Return the [X, Y] coordinate for the center point of the cell that contains the specified text.  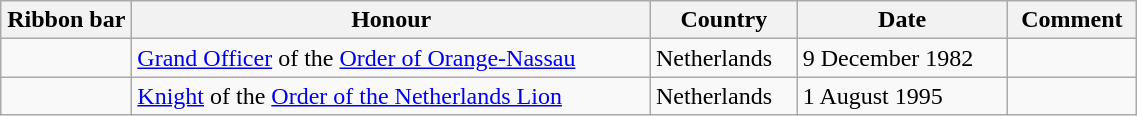
Country [724, 20]
Honour [392, 20]
Comment [1072, 20]
Grand Officer of the Order of Orange-Nassau [392, 58]
1 August 1995 [902, 96]
Ribbon bar [66, 20]
9 December 1982 [902, 58]
Knight of the Order of the Netherlands Lion [392, 96]
Date [902, 20]
